Scan for the cell matching the given text and deliver its (X, Y) coordinate at center. 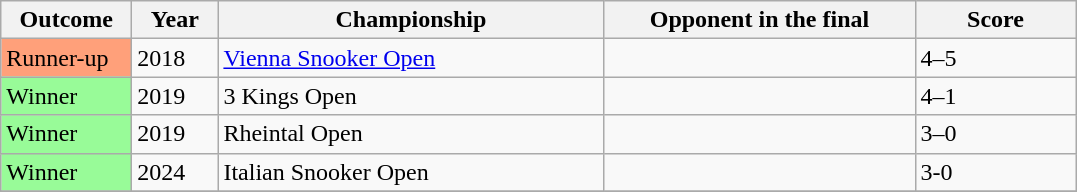
Italian Snooker Open (411, 172)
3–0 (996, 134)
Championship (411, 20)
3 Kings Open (411, 96)
Vienna Snooker Open (411, 58)
Year (175, 20)
Score (996, 20)
Opponent in the final (760, 20)
Outcome (66, 20)
4–1 (996, 96)
Runner-up (66, 58)
3-0 (996, 172)
2024 (175, 172)
2018 (175, 58)
Rheintal Open (411, 134)
4–5 (996, 58)
